From the cell containing the given text, extract its center point as (X, Y) coordinate. 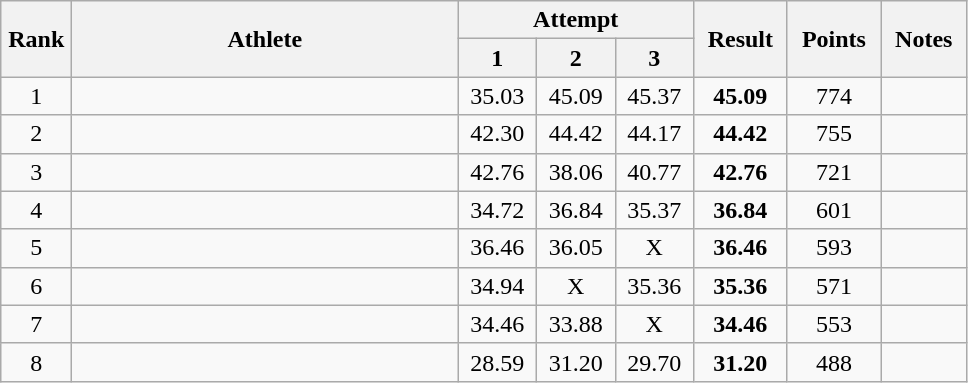
571 (834, 286)
721 (834, 172)
601 (834, 210)
5 (36, 248)
8 (36, 362)
Athlete (265, 39)
36.05 (576, 248)
29.70 (654, 362)
45.37 (654, 96)
35.03 (498, 96)
34.72 (498, 210)
Rank (36, 39)
35.37 (654, 210)
593 (834, 248)
Notes (924, 39)
28.59 (498, 362)
4 (36, 210)
7 (36, 324)
42.30 (498, 134)
6 (36, 286)
33.88 (576, 324)
38.06 (576, 172)
755 (834, 134)
Attempt (576, 20)
553 (834, 324)
488 (834, 362)
44.17 (654, 134)
40.77 (654, 172)
Result (741, 39)
34.94 (498, 286)
774 (834, 96)
Points (834, 39)
